Extract the [X, Y] coordinate from the center of the cell holding the provided text.  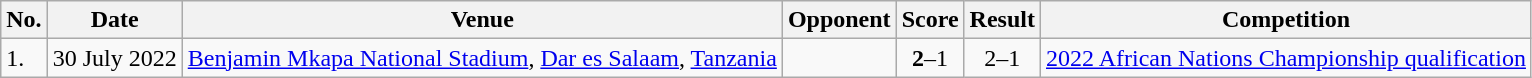
Date [114, 20]
Venue [482, 20]
Benjamin Mkapa National Stadium, Dar es Salaam, Tanzania [482, 58]
30 July 2022 [114, 58]
Result [1002, 20]
2022 African Nations Championship qualification [1286, 58]
Opponent [839, 20]
1. [24, 58]
Competition [1286, 20]
No. [24, 20]
Score [930, 20]
